Output the (X, Y) coordinate of the center of the cell containing the given text.  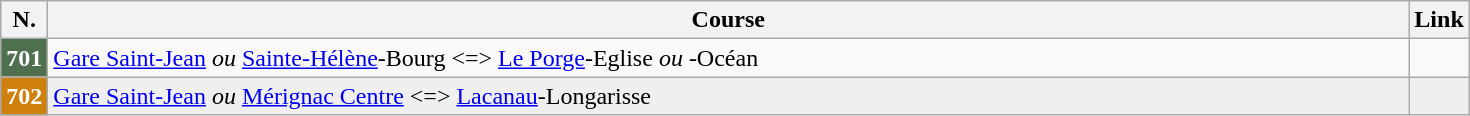
702 (24, 96)
Gare Saint-Jean ou Sainte-Hélène-Bourg <=> Le Porge-Eglise ou -Océan (728, 58)
Course (728, 20)
Gare Saint-Jean ou Mérignac Centre <=> Lacanau-Longarisse (728, 96)
Link (1439, 20)
N. (24, 20)
701 (24, 58)
